Return the [X, Y] coordinate for the center point of the cell that contains the specified text.  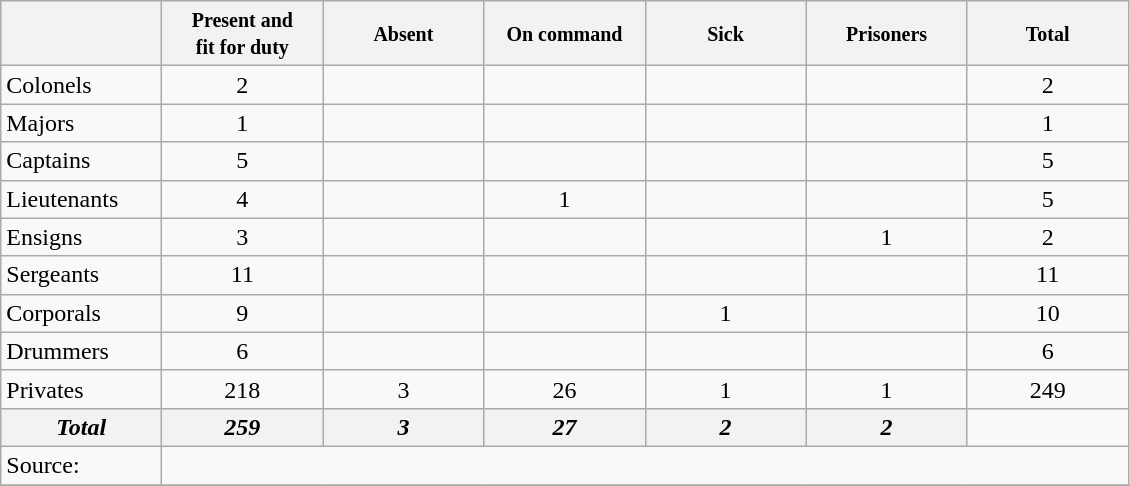
Drummers [82, 351]
On command [564, 34]
Privates [82, 389]
Present andfit for duty [242, 34]
Source: [82, 465]
Sergeants [82, 275]
4 [242, 199]
Sick [726, 34]
Corporals [82, 313]
Captains [82, 161]
Ensigns [82, 237]
Colonels [82, 85]
26 [564, 389]
27 [564, 427]
Absent [404, 34]
218 [242, 389]
Lieutenants [82, 199]
10 [1048, 313]
259 [242, 427]
Majors [82, 123]
9 [242, 313]
Prisoners [886, 34]
249 [1048, 389]
